Search for the cell housing the specified text and yield its (X, Y) center coordinate. 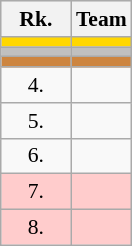
Rk. (36, 19)
6. (36, 156)
7. (36, 192)
4. (36, 85)
8. (36, 228)
5. (36, 121)
Team (102, 19)
